From the cell containing the given text, extract its center point as (x, y) coordinate. 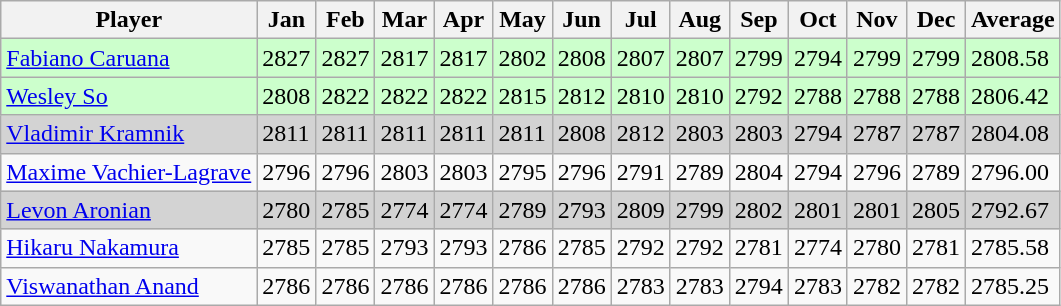
2792.67 (1014, 210)
2809 (640, 210)
Dec (936, 20)
2785.25 (1014, 286)
Wesley So (129, 96)
Vladimir Kramnik (129, 134)
2791 (640, 172)
2808.58 (1014, 58)
Maxime Vachier-Lagrave (129, 172)
Player (129, 20)
Sep (758, 20)
2805 (936, 210)
2804 (758, 172)
2796.00 (1014, 172)
2804.08 (1014, 134)
May (522, 20)
Viswanathan Anand (129, 286)
2785.58 (1014, 248)
Hikaru Nakamura (129, 248)
2806.42 (1014, 96)
Feb (346, 20)
Oct (818, 20)
Jul (640, 20)
Average (1014, 20)
Fabiano Caruana (129, 58)
2795 (522, 172)
Levon Aronian (129, 210)
Apr (464, 20)
2815 (522, 96)
Nov (876, 20)
Jun (582, 20)
Jan (286, 20)
Mar (404, 20)
Aug (700, 20)
